Provide the (X, Y) coordinate of the cell's center where the given text is located.  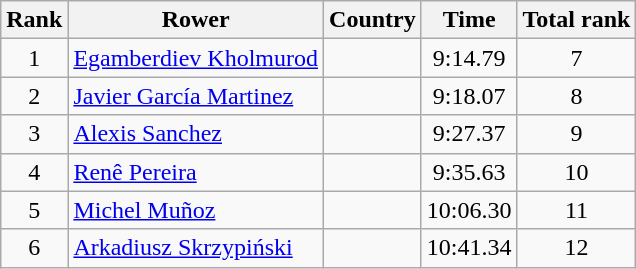
9:35.63 (469, 172)
2 (34, 96)
Javier García Martinez (196, 96)
Total rank (576, 20)
Renê Pereira (196, 172)
Time (469, 20)
11 (576, 210)
6 (34, 248)
10:06.30 (469, 210)
Alexis Sanchez (196, 134)
12 (576, 248)
9:27.37 (469, 134)
1 (34, 58)
9:18.07 (469, 96)
7 (576, 58)
Country (373, 20)
Egamberdiev Kholmurod (196, 58)
8 (576, 96)
10 (576, 172)
Rank (34, 20)
4 (34, 172)
Arkadiusz Skrzypiński (196, 248)
3 (34, 134)
9:14.79 (469, 58)
9 (576, 134)
5 (34, 210)
Michel Muñoz (196, 210)
10:41.34 (469, 248)
Rower (196, 20)
